Pinpoint the cell where the given text exists, returning its [x, y] midpoint coordinate. 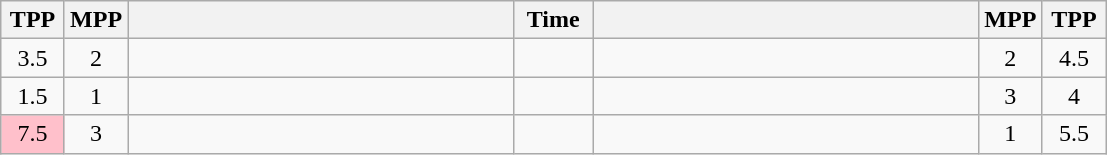
4 [1074, 96]
Time [554, 20]
5.5 [1074, 134]
3.5 [33, 58]
7.5 [33, 134]
1.5 [33, 96]
4.5 [1074, 58]
